Scan for the cell matching the given text and deliver its (X, Y) coordinate at center. 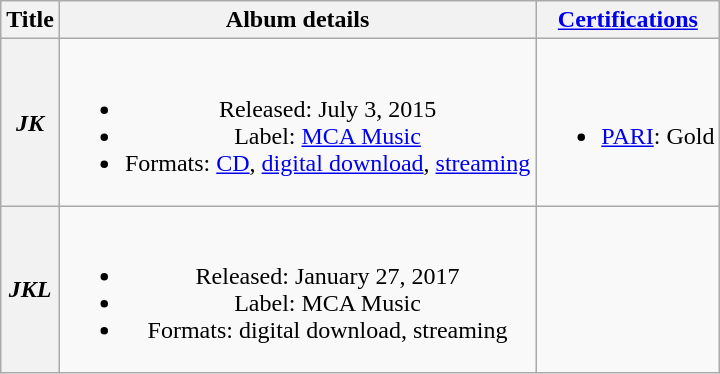
Released: July 3, 2015Label: MCA MusicFormats: CD, digital download, streaming (297, 122)
Album details (297, 20)
Released: January 27, 2017Label: MCA MusicFormats: digital download, streaming (297, 290)
Certifications (628, 20)
JK (30, 122)
JKL (30, 290)
Title (30, 20)
PARI: Gold (628, 122)
